Return [x, y] of the center of cell containing provided text 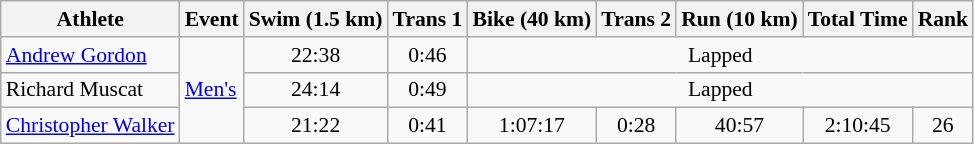
26 [944, 126]
0:49 [428, 90]
Christopher Walker [90, 126]
Men's [212, 90]
Event [212, 19]
Richard Muscat [90, 90]
2:10:45 [858, 126]
Trans 2 [636, 19]
0:41 [428, 126]
0:46 [428, 55]
Athlete [90, 19]
Andrew Gordon [90, 55]
1:07:17 [532, 126]
40:57 [739, 126]
Total Time [858, 19]
22:38 [316, 55]
21:22 [316, 126]
0:28 [636, 126]
24:14 [316, 90]
Swim (1.5 km) [316, 19]
Rank [944, 19]
Bike (40 km) [532, 19]
Run (10 km) [739, 19]
Trans 1 [428, 19]
